For the text-containing cell, return its midpoint in [x, y] coordinate format. 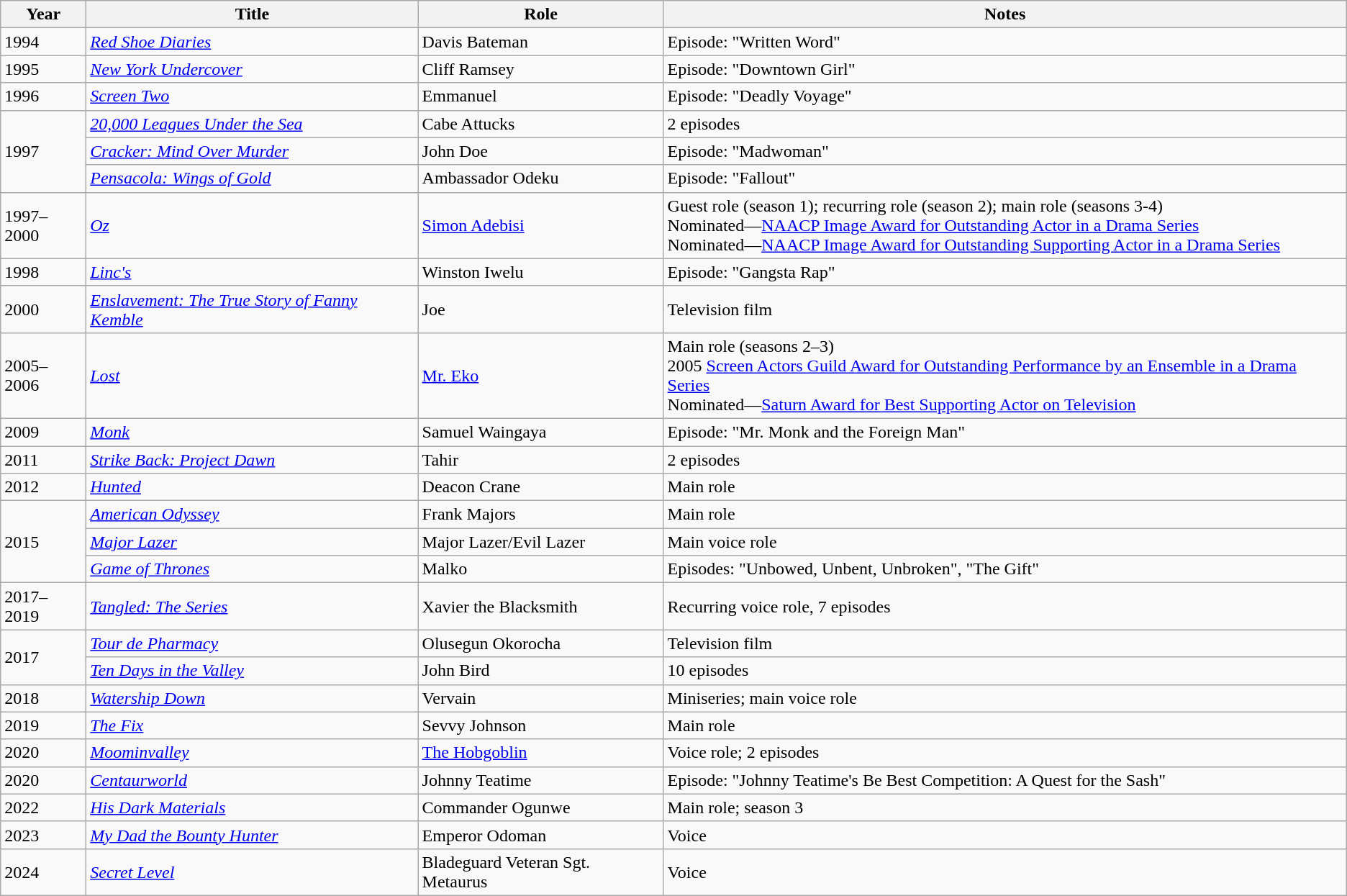
Title [252, 14]
Deacon Crane [541, 487]
Joe [541, 309]
Screen Two [252, 96]
Frank Majors [541, 515]
Samuel Waingaya [541, 432]
Centaurworld [252, 780]
My Dad the Bounty Hunter [252, 835]
2017–2019 [43, 606]
Hunted [252, 487]
1994 [43, 42]
2017 [43, 657]
Linc's [252, 272]
2011 [43, 460]
Episode: "Deadly Voyage" [1004, 96]
American Odyssey [252, 515]
Mr. Eko [541, 376]
Oz [252, 225]
Moominvalley [252, 753]
Episode: "Fallout" [1004, 178]
2009 [43, 432]
Episode: "Madwoman" [1004, 151]
Commander Ogunwe [541, 807]
Sevvy Johnson [541, 725]
Emperor Odoman [541, 835]
John Bird [541, 671]
His Dark Materials [252, 807]
2023 [43, 835]
Monk [252, 432]
Strike Back: Project Dawn [252, 460]
The Hobgoblin [541, 753]
Watership Down [252, 698]
Bladeguard Veteran Sgt. Metaurus [541, 872]
Vervain [541, 698]
2024 [43, 872]
20,000 Leagues Under the Sea [252, 124]
Major Lazer [252, 542]
Johnny Teatime [541, 780]
Recurring voice role, 7 episodes [1004, 606]
Pensacola: Wings of Gold [252, 178]
2005–2006 [43, 376]
2012 [43, 487]
Episode: "Downtown Girl" [1004, 69]
Episode: "Johnny Teatime's Be Best Competition: A Quest for the Sash" [1004, 780]
Main voice role [1004, 542]
New York Undercover [252, 69]
Episodes: "Unbowed, Unbent, Unbroken", "The Gift" [1004, 569]
Game of Thrones [252, 569]
Cabe Attucks [541, 124]
Secret Level [252, 872]
1995 [43, 69]
1996 [43, 96]
1997 [43, 151]
Enslavement: The True Story of Fanny Kemble [252, 309]
Episode: "Mr. Monk and the Foreign Man" [1004, 432]
Main role; season 3 [1004, 807]
Malko [541, 569]
Xavier the Blacksmith [541, 606]
Cliff Ramsey [541, 69]
Red Shoe Diaries [252, 42]
Episode: "Gangsta Rap" [1004, 272]
John Doe [541, 151]
Miniseries; main voice role [1004, 698]
2019 [43, 725]
The Fix [252, 725]
Notes [1004, 14]
Tangled: The Series [252, 606]
Ten Days in the Valley [252, 671]
Lost [252, 376]
Year [43, 14]
Role [541, 14]
Davis Bateman [541, 42]
Simon Adebisi [541, 225]
2015 [43, 542]
2022 [43, 807]
Tahir [541, 460]
Cracker: Mind Over Murder [252, 151]
1997–2000 [43, 225]
Emmanuel [541, 96]
Ambassador Odeku [541, 178]
2000 [43, 309]
Olusegun Okorocha [541, 643]
Tour de Pharmacy [252, 643]
Major Lazer/Evil Lazer [541, 542]
Winston Iwelu [541, 272]
Voice role; 2 episodes [1004, 753]
2018 [43, 698]
1998 [43, 272]
Episode: "Written Word" [1004, 42]
10 episodes [1004, 671]
